Scan for the cell matching the given text and deliver its [x, y] coordinate at center. 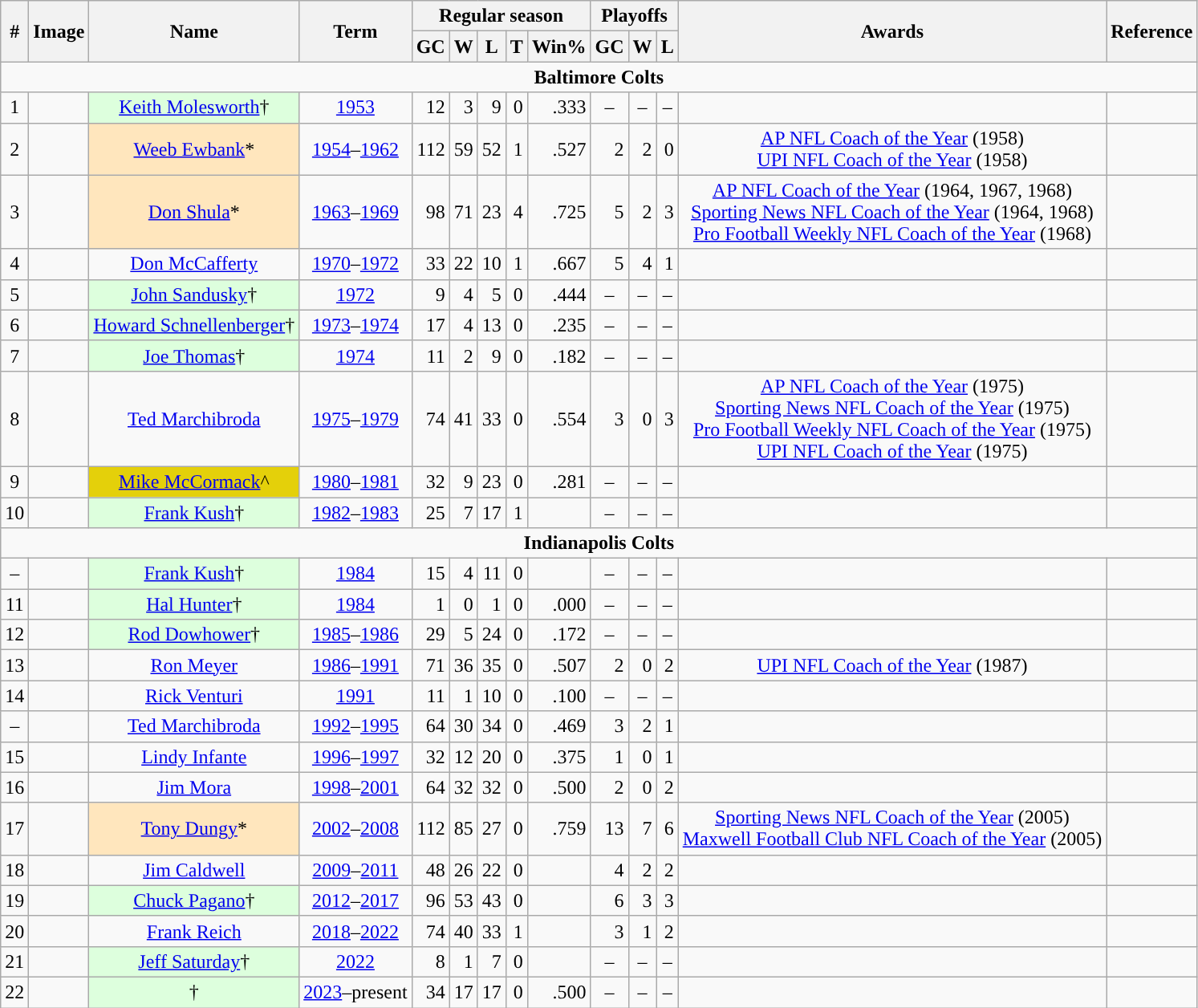
.333 [558, 108]
Rick Venturi [194, 696]
Joe Thomas† [194, 356]
Sporting News NFL Coach of the Year (2005)Maxwell Football Club NFL Coach of the Year (2005) [892, 828]
Rod Dowhower† [194, 635]
25 [430, 513]
.527 [558, 149]
1972 [355, 295]
Win% [558, 47]
T [517, 47]
53 [464, 900]
Jim Caldwell [194, 870]
1973–1974 [355, 325]
Indianapolis Colts [599, 543]
.667 [558, 264]
Jeff Saturday† [194, 961]
43 [491, 900]
UPI NFL Coach of the Year (1987) [892, 665]
1992–1995 [355, 726]
Keith Molesworth† [194, 108]
1996–1997 [355, 757]
.554 [558, 419]
35 [491, 665]
AP NFL Coach of the Year (1964, 1967, 1968)Sporting News NFL Coach of the Year (1964, 1968)Pro Football Weekly NFL Coach of the Year (1968) [892, 212]
1975–1979 [355, 419]
Tony Dungy* [194, 828]
14 [14, 696]
40 [464, 931]
36 [464, 665]
Don Shula* [194, 212]
Playoffs [634, 16]
21 [14, 961]
Name [194, 31]
1985–1986 [355, 635]
Hal Hunter† [194, 604]
1954–1962 [355, 149]
19 [14, 900]
† [194, 992]
2009–2011 [355, 870]
26 [464, 870]
Awards [892, 31]
27 [491, 828]
30 [464, 726]
.281 [558, 482]
Baltimore Colts [599, 77]
1953 [355, 108]
2023–present [355, 992]
29 [430, 635]
2012–2017 [355, 900]
.235 [558, 325]
1980–1981 [355, 482]
59 [464, 149]
Regular season [501, 16]
.759 [558, 828]
1986–1991 [355, 665]
1998–2001 [355, 787]
98 [430, 212]
.469 [558, 726]
.100 [558, 696]
Weeb Ewbank* [194, 149]
John Sandusky† [194, 295]
96 [430, 900]
Mike McCormack^ [194, 482]
Chuck Pagano† [194, 900]
.444 [558, 295]
41 [464, 419]
52 [491, 149]
Don McCafferty [194, 264]
2022 [355, 961]
.725 [558, 212]
1982–1983 [355, 513]
.182 [558, 356]
85 [464, 828]
Lindy Infante [194, 757]
16 [14, 787]
Ron Meyer [194, 665]
1970–1972 [355, 264]
Howard Schnellenberger† [194, 325]
Reference [1152, 31]
Frank Reich [194, 931]
18 [14, 870]
2002–2008 [355, 828]
2018–2022 [355, 931]
.000 [558, 604]
1963–1969 [355, 212]
24 [491, 635]
AP NFL Coach of the Year (1958)UPI NFL Coach of the Year (1958) [892, 149]
# [14, 31]
48 [430, 870]
.375 [558, 757]
Term [355, 31]
.172 [558, 635]
1991 [355, 696]
Jim Mora [194, 787]
1974 [355, 356]
Image [59, 31]
.507 [558, 665]
